From the cell containing the given text, extract its center point as (x, y) coordinate. 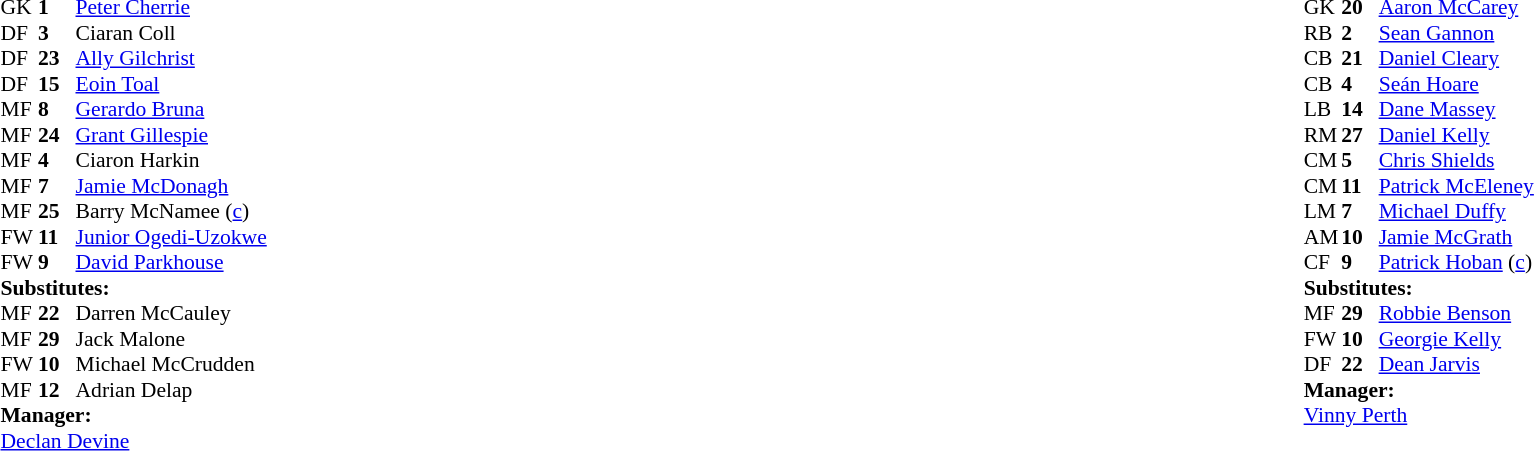
AM (1323, 237)
Seán Hoare (1456, 84)
LB (1323, 109)
Dane Massey (1456, 109)
Gerardo Bruna (172, 109)
25 (57, 211)
David Parkhouse (172, 263)
LM (1323, 211)
Patrick Hoban (c) (1456, 263)
Michael Duffy (1456, 211)
14 (1360, 109)
Jamie McGrath (1456, 237)
Grant Gillespie (172, 135)
24 (57, 135)
12 (57, 390)
Ciaran Coll (172, 33)
Michael McCrudden (172, 365)
Dean Jarvis (1456, 365)
RB (1323, 33)
Adrian Delap (172, 390)
Robbie Benson (1456, 313)
CF (1323, 263)
Barry McNamee (c) (172, 211)
5 (1360, 161)
Eoin Toal (172, 84)
Daniel Cleary (1456, 59)
8 (57, 109)
Chris Shields (1456, 161)
Georgie Kelly (1456, 339)
21 (1360, 59)
Ciaron Harkin (172, 161)
Jack Malone (172, 339)
Patrick McEleney (1456, 186)
RM (1323, 135)
27 (1360, 135)
23 (57, 59)
3 (57, 33)
Ally Gilchrist (172, 59)
Vinny Perth (1419, 415)
Junior Ogedi-Uzokwe (172, 237)
Daniel Kelly (1456, 135)
2 (1360, 33)
Jamie McDonagh (172, 186)
15 (57, 84)
Darren McCauley (172, 313)
Sean Gannon (1456, 33)
